For the text-containing cell, return its midpoint in [X, Y] coordinate format. 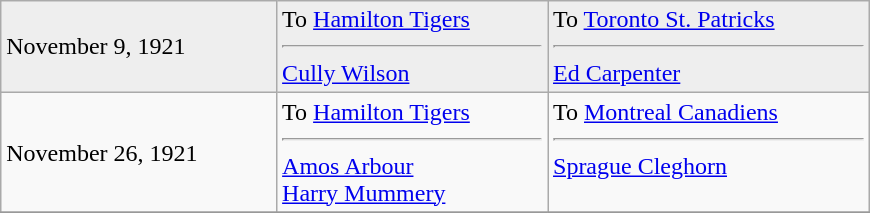
To Toronto St. Patricks Ed Carpenter [709, 47]
November 9, 1921 [139, 47]
To Hamilton TigersAmos ArbourHarry Mummery [412, 152]
November 26, 1921 [139, 152]
To Hamilton TigersCully Wilson [412, 47]
To Montreal Canadiens Sprague Cleghorn [709, 152]
